Return the [x, y] coordinate for the center point of the cell that contains the specified text.  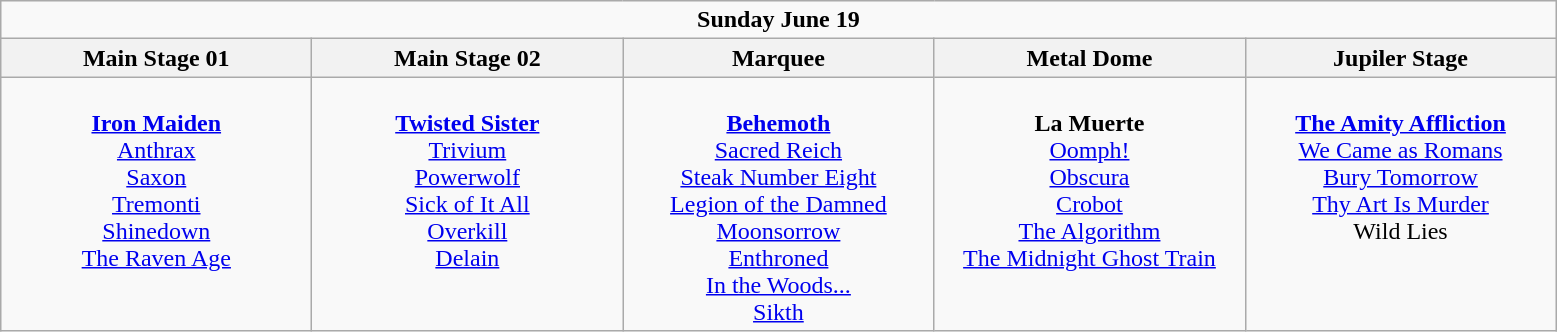
Marquee [778, 58]
Behemoth Sacred Reich Steak Number Eight Legion of the Damned Moonsorrow Enthroned In the Woods... Sikth [778, 204]
The Amity Affliction We Came as Romans Bury Tomorrow Thy Art Is Murder Wild Lies [1400, 204]
Iron Maiden Anthrax Saxon Tremonti Shinedown The Raven Age [156, 204]
Metal Dome [1090, 58]
Main Stage 02 [468, 58]
Twisted Sister Trivium Powerwolf Sick of It All Overkill Delain [468, 204]
La Muerte Oomph! Obscura Crobot The Algorithm The Midnight Ghost Train [1090, 204]
Jupiler Stage [1400, 58]
Sunday June 19 [778, 20]
Main Stage 01 [156, 58]
